Locate the cell with the specified text and output its (X, Y) center coordinate. 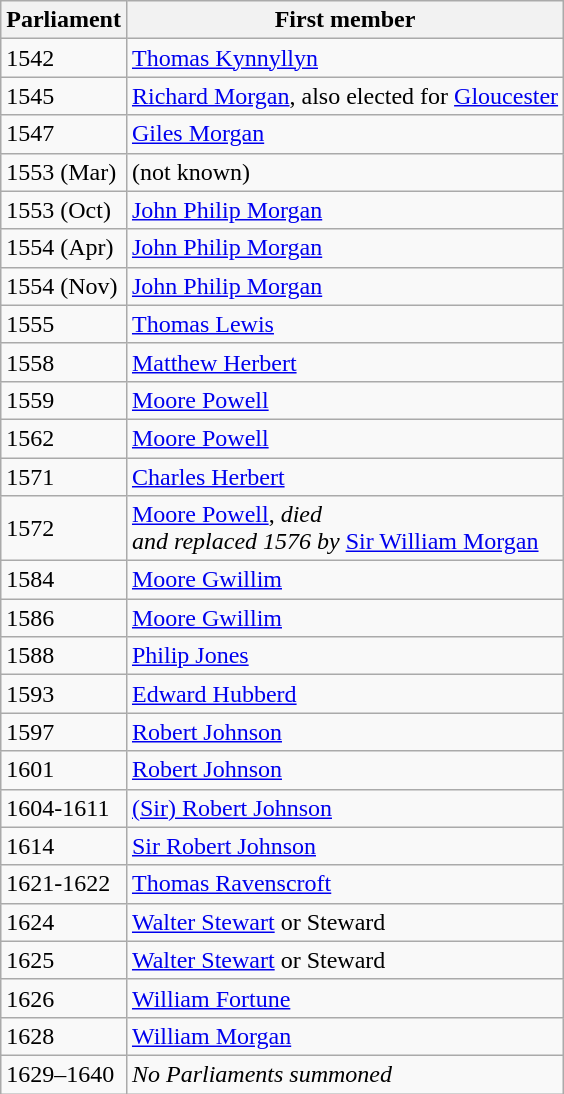
Moore Powell, died and replaced 1576 by Sir William Morgan (344, 528)
1629–1640 (64, 1074)
Edward Hubberd (344, 694)
1601 (64, 770)
1554 (Nov) (64, 286)
1555 (64, 324)
1624 (64, 922)
No Parliaments summoned (344, 1074)
1562 (64, 438)
First member (344, 20)
Thomas Ravenscroft (344, 884)
1628 (64, 1036)
Philip Jones (344, 656)
1542 (64, 58)
1553 (Oct) (64, 210)
1554 (Apr) (64, 248)
1558 (64, 362)
1547 (64, 134)
Thomas Kynnyllyn (344, 58)
Parliament (64, 20)
1625 (64, 960)
1571 (64, 477)
1588 (64, 656)
Matthew Herbert (344, 362)
1597 (64, 732)
1545 (64, 96)
Richard Morgan, also elected for Gloucester (344, 96)
Charles Herbert (344, 477)
1593 (64, 694)
(Sir) Robert Johnson (344, 808)
Thomas Lewis (344, 324)
1584 (64, 580)
1586 (64, 618)
Sir Robert Johnson (344, 846)
William Morgan (344, 1036)
1572 (64, 528)
(not known) (344, 172)
1553 (Mar) (64, 172)
1621-1622 (64, 884)
Giles Morgan (344, 134)
William Fortune (344, 998)
1604-1611 (64, 808)
1626 (64, 998)
1559 (64, 400)
1614 (64, 846)
